Return the (x, y) coordinate for the center point of the cell that contains the specified text.  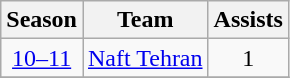
Season (42, 20)
Naft Tehran (145, 58)
10–11 (42, 58)
1 (248, 58)
Team (145, 20)
Assists (248, 20)
